Find where the given text appears and provide that cell's center as (x, y) coordinate. 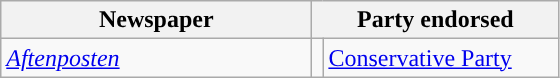
Conservative Party (441, 58)
Aftenposten (156, 58)
Party endorsed (436, 20)
Newspaper (156, 20)
